Locate the cell with the specified text and output its (X, Y) center coordinate. 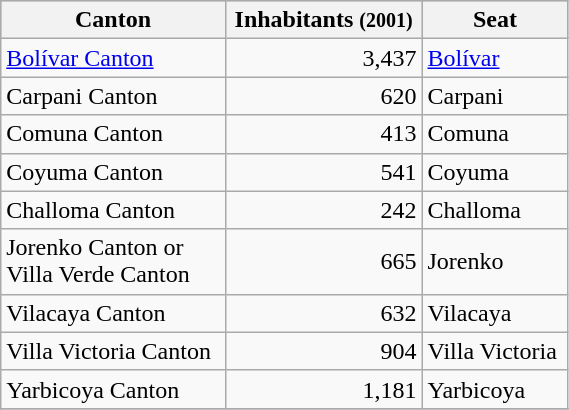
Bolívar Canton (113, 58)
3,437 (324, 58)
Challoma (495, 210)
665 (324, 262)
Yarbicoya (495, 389)
Comuna Canton (113, 134)
Jorenko Canton or Villa Verde Canton (113, 262)
Vilacaya Canton (113, 313)
Coyuma (495, 172)
Carpani (495, 96)
632 (324, 313)
Coyuma Canton (113, 172)
541 (324, 172)
Yarbicoya Canton (113, 389)
Bolívar (495, 58)
620 (324, 96)
Seat (495, 20)
Canton (113, 20)
242 (324, 210)
Comuna (495, 134)
1,181 (324, 389)
Vilacaya (495, 313)
904 (324, 351)
Jorenko (495, 262)
Villa Victoria (495, 351)
Challoma Canton (113, 210)
Carpani Canton (113, 96)
413 (324, 134)
Inhabitants (2001) (324, 20)
Villa Victoria Canton (113, 351)
